Find where the given text appears and provide that cell's center as (X, Y) coordinate. 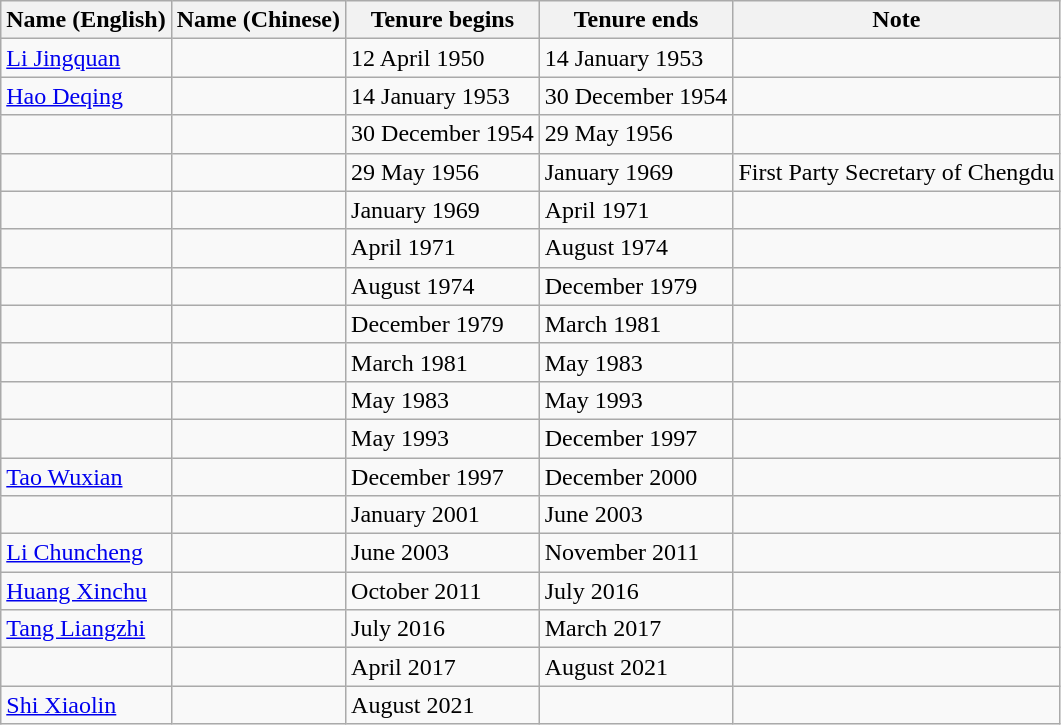
Name (Chinese) (258, 20)
Huang Xinchu (86, 591)
Tenure begins (443, 20)
Hao Deqing (86, 96)
Name (English) (86, 20)
March 2017 (636, 629)
January 2001 (443, 515)
Li Chuncheng (86, 553)
April 2017 (443, 667)
Tao Wuxian (86, 477)
Tang Liangzhi (86, 629)
October 2011 (443, 591)
Li Jingquan (86, 58)
Note (896, 20)
Tenure ends (636, 20)
12 April 1950 (443, 58)
December 2000 (636, 477)
November 2011 (636, 553)
Shi Xiaolin (86, 705)
First Party Secretary of Chengdu (896, 172)
